Return the (x, y) coordinate for the center point of the cell that contains the specified text.  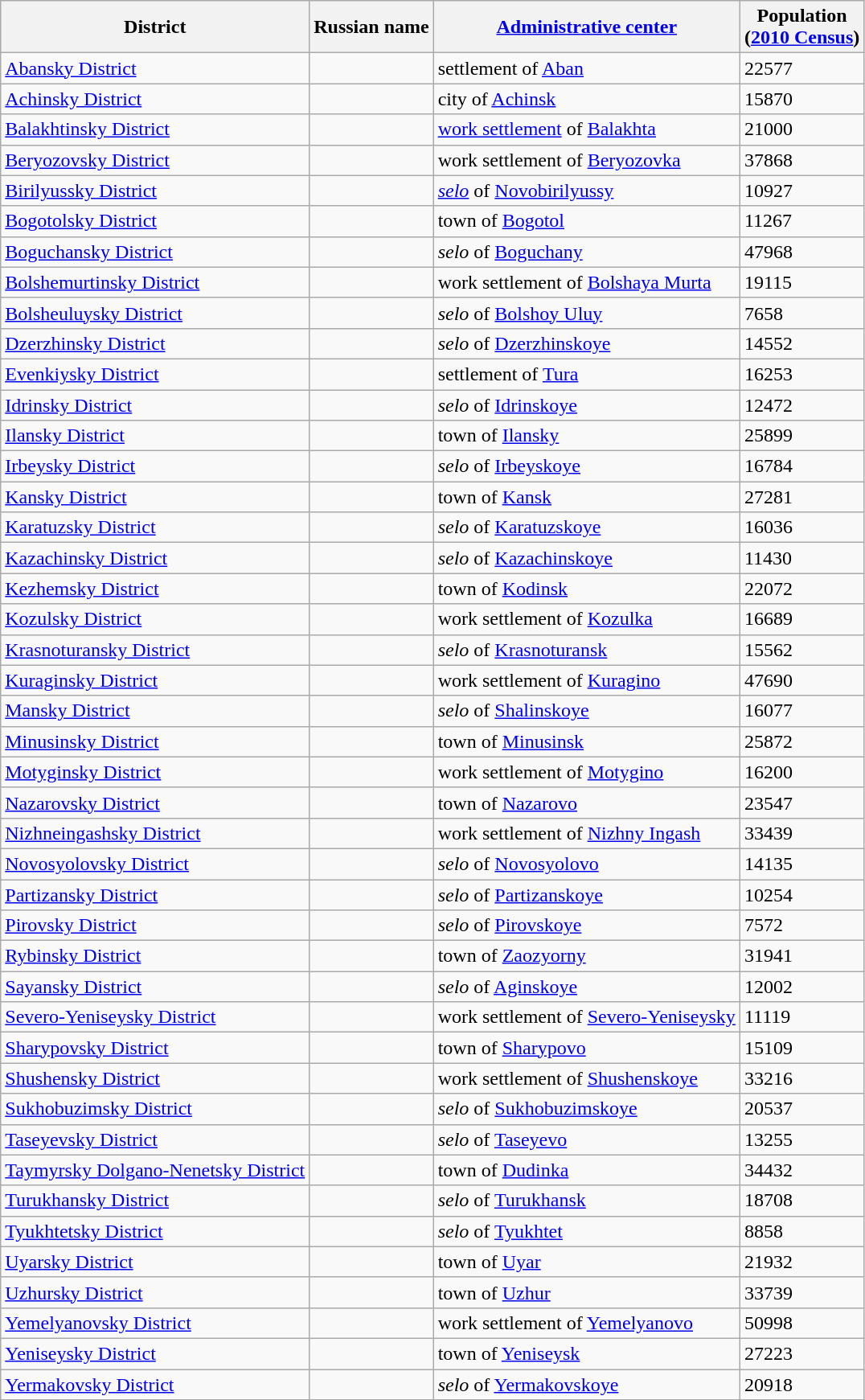
selo of Novobirilyussy (587, 191)
selo of Bolshoy Uluy (587, 313)
Birilyussky District (155, 191)
selo of Kazachinskoye (587, 558)
work settlement of Kuragino (587, 680)
22577 (801, 68)
20537 (801, 1109)
selo of Boguchany (587, 252)
12472 (801, 404)
21932 (801, 1262)
selo of Aginskoye (587, 987)
Kazachinsky District (155, 558)
Kozulsky District (155, 619)
11430 (801, 558)
10927 (801, 191)
selo of Dzerzhinskoye (587, 343)
Sharypovsky District (155, 1048)
Pirovsky District (155, 926)
20918 (801, 1384)
Ilansky District (155, 436)
settlement of Aban (587, 68)
33739 (801, 1292)
Novosyolovsky District (155, 864)
Balakhtinsky District (155, 129)
33439 (801, 833)
Tyukhtetsky District (155, 1231)
47690 (801, 680)
selo of Shalinskoye (587, 711)
Partizansky District (155, 895)
Nizhneingashsky District (155, 833)
Shushensky District (155, 1078)
Severo-Yeniseysky District (155, 1017)
27223 (801, 1353)
7572 (801, 926)
town of Minusinsk (587, 741)
Kuraginsky District (155, 680)
work settlement of Yemelyanovo (587, 1323)
19115 (801, 282)
town of Kodinsk (587, 589)
selo of Taseyevo (587, 1139)
Karatuzsky District (155, 528)
11119 (801, 1017)
21000 (801, 129)
selo of Idrinskoye (587, 404)
Minusinsky District (155, 741)
selo of Irbeyskoye (587, 466)
Nazarovsky District (155, 803)
13255 (801, 1139)
work settlement of Nizhny Ingash (587, 833)
work settlement of Beryozovka (587, 160)
town of Ilansky (587, 436)
16784 (801, 466)
23547 (801, 803)
Rybinsky District (155, 956)
selo of Pirovskoye (587, 926)
selo of Karatuzskoye (587, 528)
25872 (801, 741)
town of Kansk (587, 497)
15870 (801, 99)
selo of Novosyolovo (587, 864)
selo of Krasnoturansk (587, 650)
Kezhemsky District (155, 589)
Idrinsky District (155, 404)
Evenkiysky District (155, 374)
work settlement of Motygino (587, 772)
Beryozovsky District (155, 160)
town of Nazarovo (587, 803)
18708 (801, 1201)
town of Dudinka (587, 1170)
Sayansky District (155, 987)
work settlement of Severo-Yeniseysky (587, 1017)
47968 (801, 252)
Kansky District (155, 497)
selo of Yermakovskoye (587, 1384)
31941 (801, 956)
Population(2010 Census) (801, 27)
Bogotolsky District (155, 221)
Krasnoturansky District (155, 650)
selo of Partizanskoye (587, 895)
15109 (801, 1048)
town of Uyar (587, 1262)
34432 (801, 1170)
16200 (801, 772)
16689 (801, 619)
7658 (801, 313)
14135 (801, 864)
12002 (801, 987)
Dzerzhinsky District (155, 343)
District (155, 27)
15562 (801, 650)
37868 (801, 160)
town of Uzhur (587, 1292)
Boguchansky District (155, 252)
Bolshemurtinsky District (155, 282)
Uyarsky District (155, 1262)
work settlement of Shushenskoye (587, 1078)
Taymyrsky Dolgano-Nenetsky District (155, 1170)
settlement of Tura (587, 374)
Sukhobuzimsky District (155, 1109)
town of Sharypovo (587, 1048)
Bolsheuluysky District (155, 313)
Achinsky District (155, 99)
Yemelyanovsky District (155, 1323)
Yermakovsky District (155, 1384)
selo of Tyukhtet (587, 1231)
work settlement of Bolshaya Murta (587, 282)
14552 (801, 343)
8858 (801, 1231)
33216 (801, 1078)
selo of Sukhobuzimskoye (587, 1109)
16036 (801, 528)
town of Bogotol (587, 221)
Yeniseysky District (155, 1353)
Uzhursky District (155, 1292)
Motyginsky District (155, 772)
Russian name (371, 27)
work settlement of Balakhta (587, 129)
11267 (801, 221)
Taseyevsky District (155, 1139)
Administrative center (587, 27)
10254 (801, 895)
16253 (801, 374)
Turukhansky District (155, 1201)
town of Yeniseysk (587, 1353)
city of Achinsk (587, 99)
town of Zaozyorny (587, 956)
16077 (801, 711)
Abansky District (155, 68)
22072 (801, 589)
work settlement of Kozulka (587, 619)
selo of Turukhansk (587, 1201)
Irbeysky District (155, 466)
27281 (801, 497)
Mansky District (155, 711)
25899 (801, 436)
50998 (801, 1323)
